Detect which cell encompasses the target text, then output its [X, Y] center coordinate. 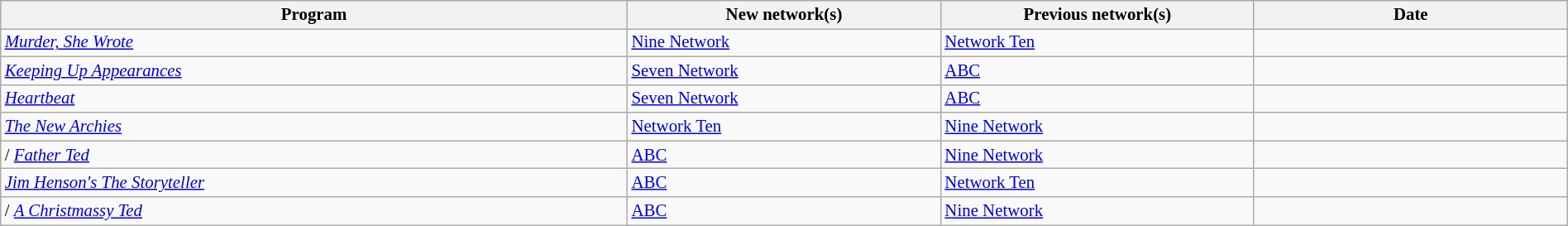
Murder, She Wrote [314, 42]
Previous network(s) [1097, 15]
Keeping Up Appearances [314, 70]
Date [1411, 15]
/ A Christmassy Ted [314, 211]
New network(s) [784, 15]
Program [314, 15]
Heartbeat [314, 99]
/ Father Ted [314, 155]
The New Archies [314, 127]
Jim Henson's The Storyteller [314, 183]
